Find where the given text appears and provide that cell's center as [X, Y] coordinate. 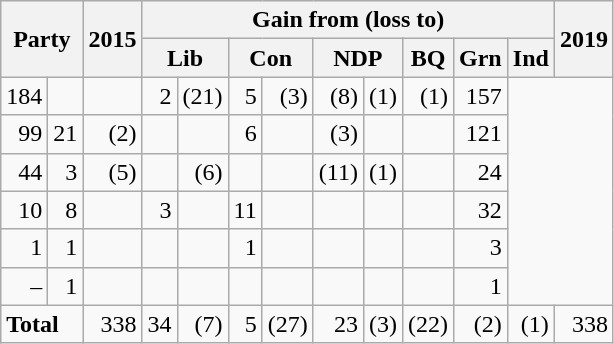
(22) [428, 324]
8 [66, 210]
Gain from (loss to) [348, 20]
Grn [481, 58]
– [24, 286]
(27) [288, 324]
(21) [202, 96]
2015 [112, 39]
(7) [202, 324]
157 [481, 96]
Total [42, 324]
99 [24, 134]
21 [66, 134]
6 [245, 134]
184 [24, 96]
BQ [428, 58]
Con [270, 58]
Ind [530, 58]
11 [245, 210]
2019 [584, 39]
121 [481, 134]
24 [481, 172]
2 [160, 96]
NDP [358, 58]
10 [24, 210]
(5) [112, 172]
Lib [185, 58]
34 [160, 324]
Party [42, 39]
(8) [338, 96]
44 [24, 172]
(11) [338, 172]
32 [481, 210]
(6) [202, 172]
23 [338, 324]
